Return [X, Y] of the center of cell containing provided text 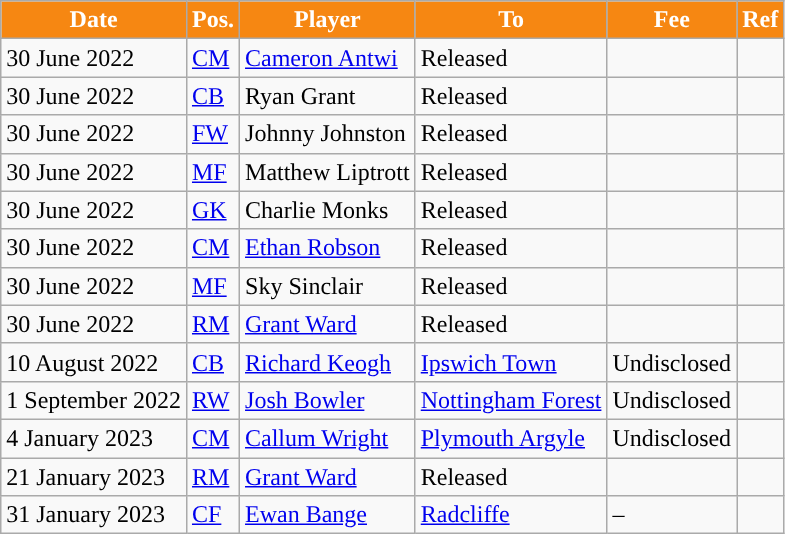
To [511, 20]
CF [212, 515]
1 September 2022 [94, 400]
Ewan Bange [328, 515]
Richard Keogh [328, 362]
10 August 2022 [94, 362]
Radcliffe [511, 515]
Callum Wright [328, 438]
GK [212, 210]
– [672, 515]
Cameron Antwi [328, 58]
Ryan Grant [328, 96]
Matthew Liptrott [328, 172]
4 January 2023 [94, 438]
Ethan Robson [328, 248]
Fee [672, 20]
Ipswich Town [511, 362]
Nottingham Forest [511, 400]
31 January 2023 [94, 515]
Sky Sinclair [328, 286]
Player [328, 20]
FW [212, 134]
Plymouth Argyle [511, 438]
RW [212, 400]
Date [94, 20]
Johnny Johnston [328, 134]
Ref [760, 20]
Josh Bowler [328, 400]
Pos. [212, 20]
Charlie Monks [328, 210]
21 January 2023 [94, 477]
